Return (x, y) of the center of cell containing provided text 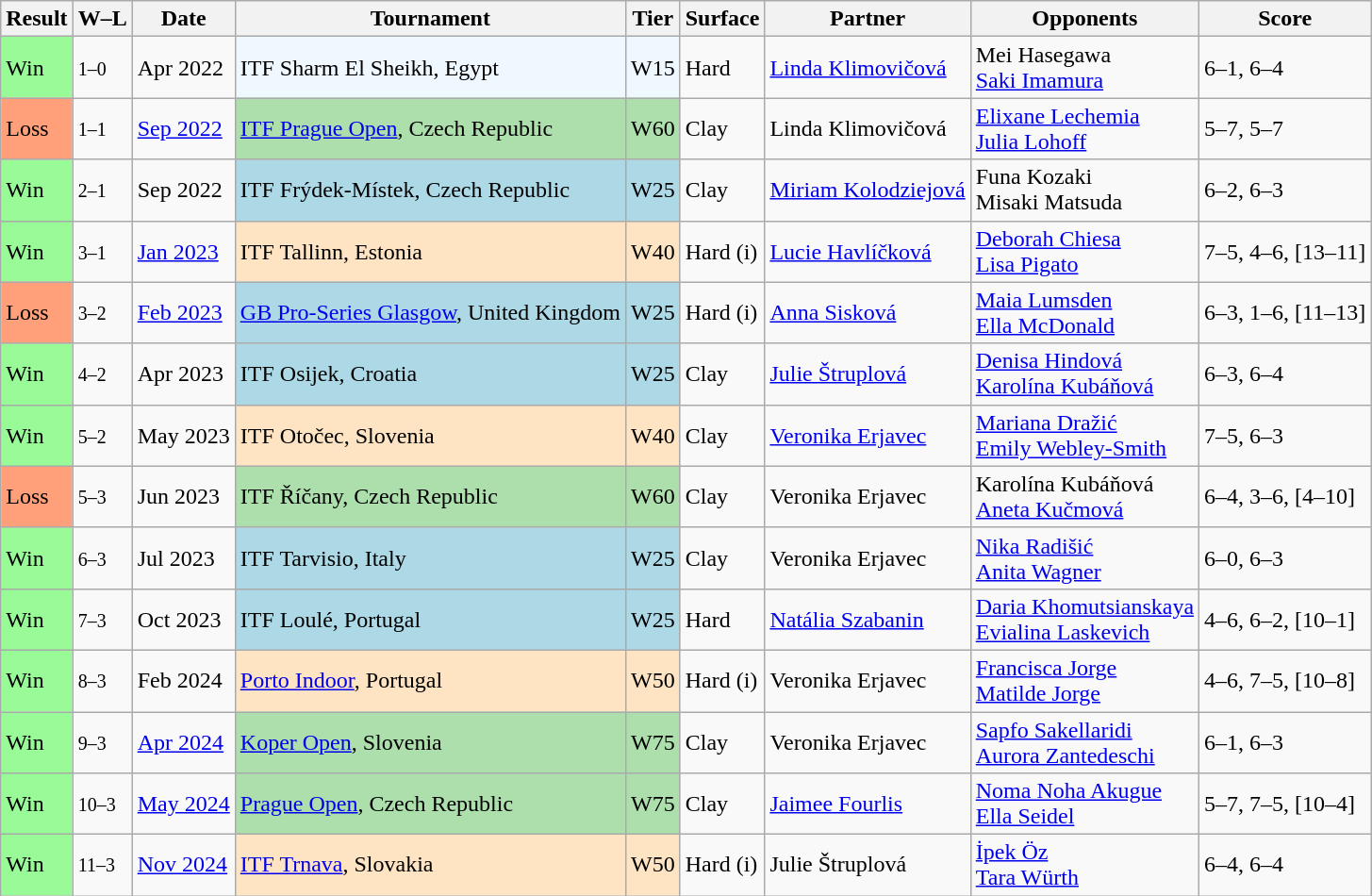
1–1 (102, 128)
3–1 (102, 251)
4–2 (102, 373)
6–1, 6–4 (1285, 68)
Feb 2023 (183, 313)
Noma Noha Akugue Ella Seidel (1084, 804)
Karolína Kubáňová Aneta Kučmová (1084, 496)
Feb 2024 (183, 681)
Score (1285, 19)
Funa Kozaki Misaki Matsuda (1084, 191)
Tier (653, 19)
6–3 (102, 558)
ITF Frýdek-Místek, Czech Republic (430, 191)
Surface (722, 19)
4–6, 6–2, [10–1] (1285, 619)
7–5, 6–3 (1285, 436)
9–3 (102, 741)
ITF Trnava, Slovakia (430, 866)
Nov 2024 (183, 866)
ITF Osijek, Croatia (430, 373)
6–4, 6–4 (1285, 866)
Porto Indoor, Portugal (430, 681)
7–5, 4–6, [13–11] (1285, 251)
Nika Radišić Anita Wagner (1084, 558)
Opponents (1084, 19)
Elixane Lechemia Julia Lohoff (1084, 128)
Jul 2023 (183, 558)
Prague Open, Czech Republic (430, 804)
11–3 (102, 866)
5–2 (102, 436)
Denisa Hindová Karolína Kubáňová (1084, 373)
Natália Szabanin (868, 619)
ITF Loulé, Portugal (430, 619)
Deborah Chiesa Lisa Pigato (1084, 251)
10–3 (102, 804)
2–1 (102, 191)
Apr 2024 (183, 741)
Tournament (430, 19)
GB Pro-Series Glasgow, United Kingdom (430, 313)
6–3, 6–4 (1285, 373)
May 2023 (183, 436)
8–3 (102, 681)
İpek Öz Tara Würth (1084, 866)
Francisca Jorge Matilde Jorge (1084, 681)
ITF Říčany, Czech Republic (430, 496)
7–3 (102, 619)
Mei Hasegawa Saki Imamura (1084, 68)
6–0, 6–3 (1285, 558)
Koper Open, Slovenia (430, 741)
1–0 (102, 68)
Oct 2023 (183, 619)
ITF Otočec, Slovenia (430, 436)
6–3, 1–6, [11–13] (1285, 313)
Mariana Dražić Emily Webley-Smith (1084, 436)
ITF Sharm El Sheikh, Egypt (430, 68)
Apr 2022 (183, 68)
ITF Prague Open, Czech Republic (430, 128)
Daria Khomutsianskaya Evialina Laskevich (1084, 619)
Maia Lumsden Ella McDonald (1084, 313)
W15 (653, 68)
ITF Tarvisio, Italy (430, 558)
Jun 2023 (183, 496)
Date (183, 19)
Partner (868, 19)
ITF Tallinn, Estonia (430, 251)
W–L (102, 19)
6–2, 6–3 (1285, 191)
3–2 (102, 313)
Apr 2023 (183, 373)
Miriam Kolodziejová (868, 191)
Lucie Havlíčková (868, 251)
Jan 2023 (183, 251)
Result (37, 19)
5–7, 5–7 (1285, 128)
4–6, 7–5, [10–8] (1285, 681)
May 2024 (183, 804)
5–7, 7–5, [10–4] (1285, 804)
6–4, 3–6, [4–10] (1285, 496)
6–1, 6–3 (1285, 741)
Jaimee Fourlis (868, 804)
Anna Sisková (868, 313)
Sapfo Sakellaridi Aurora Zantedeschi (1084, 741)
5–3 (102, 496)
